Locate the cell with the specified text and output its (x, y) center coordinate. 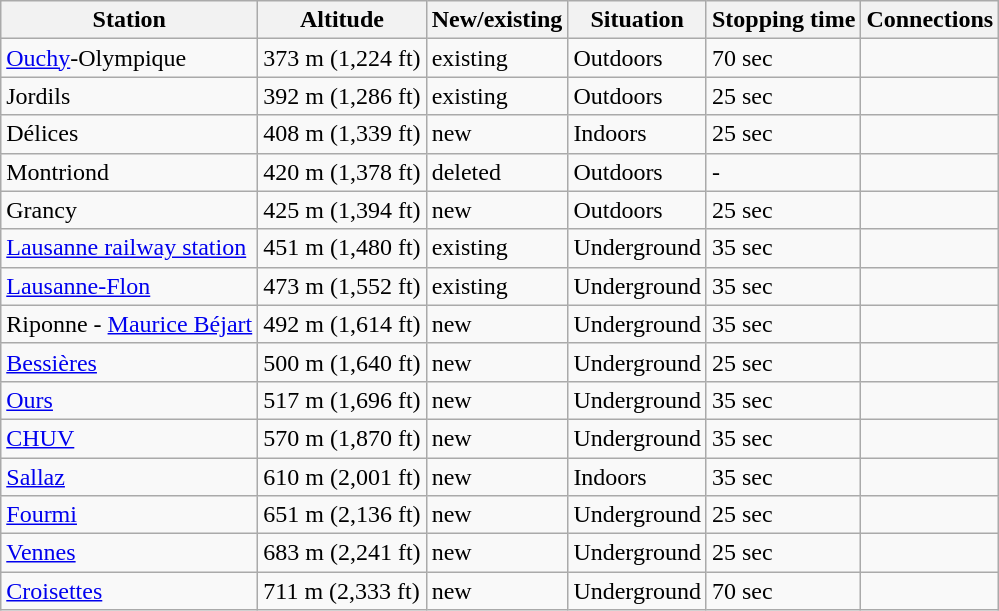
420 m (1,378 ft) (342, 172)
Ours (130, 400)
500 m (1,640 ft) (342, 362)
Fourmi (130, 515)
492 m (1,614 ft) (342, 324)
570 m (1,870 ft) (342, 438)
711 m (2,333 ft) (342, 591)
451 m (1,480 ft) (342, 248)
425 m (1,394 ft) (342, 210)
651 m (2,136 ft) (342, 515)
373 m (1,224 ft) (342, 58)
Situation (638, 20)
deleted (497, 172)
610 m (2,001 ft) (342, 477)
Bessières (130, 362)
473 m (1,552 ft) (342, 286)
Jordils (130, 96)
Connections (930, 20)
408 m (1,339 ft) (342, 134)
Délices (130, 134)
Croisettes (130, 591)
Lausanne railway station (130, 248)
683 m (2,241 ft) (342, 553)
Riponne - Maurice Béjart (130, 324)
392 m (1,286 ft) (342, 96)
CHUV (130, 438)
- (783, 172)
Lausanne-Flon (130, 286)
Grancy (130, 210)
Stopping time (783, 20)
517 m (1,696 ft) (342, 400)
Vennes (130, 553)
New/existing (497, 20)
Sallaz (130, 477)
Station (130, 20)
Altitude (342, 20)
Montriond (130, 172)
Ouchy-Olympique (130, 58)
